Identify which cell holds the provided text, then report its (X, Y) central coordinate. 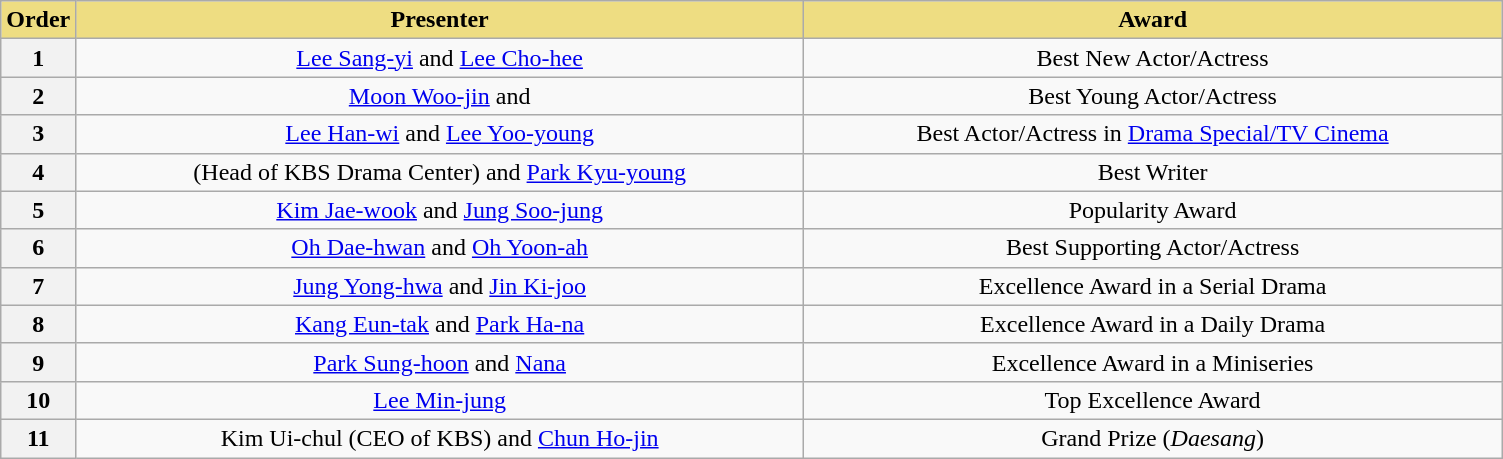
Best Actor/Actress in Drama Special/TV Cinema (1152, 134)
Lee Sang-yi and Lee Cho-hee (440, 58)
Grand Prize (Daesang) (1152, 438)
Park Sung-hoon and Nana (440, 362)
2 (38, 96)
(Head of KBS Drama Center) and Park Kyu-young (440, 172)
Top Excellence Award (1152, 400)
Jung Yong-hwa and Jin Ki-joo (440, 286)
Lee Min-jung (440, 400)
Best Young Actor/Actress (1152, 96)
Kim Jae-wook and Jung Soo-jung (440, 210)
8 (38, 324)
3 (38, 134)
Excellence Award in a Daily Drama (1152, 324)
Moon Woo-jin and (440, 96)
5 (38, 210)
Lee Han-wi and Lee Yoo-young (440, 134)
1 (38, 58)
Best Supporting Actor/Actress (1152, 248)
Presenter (440, 20)
11 (38, 438)
Kang Eun-tak and Park Ha-na (440, 324)
Excellence Award in a Serial Drama (1152, 286)
Excellence Award in a Miniseries (1152, 362)
Popularity Award (1152, 210)
Oh Dae-hwan and Oh Yoon-ah (440, 248)
7 (38, 286)
Best New Actor/Actress (1152, 58)
Order (38, 20)
Award (1152, 20)
Best Writer (1152, 172)
Kim Ui-chul (CEO of KBS) and Chun Ho-jin (440, 438)
9 (38, 362)
10 (38, 400)
4 (38, 172)
6 (38, 248)
